Return the [X, Y] coordinate for the center point of the cell that contains the specified text.  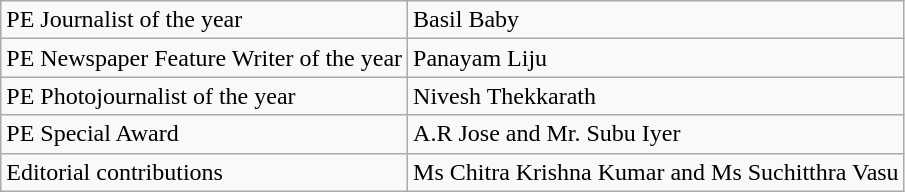
A.R Jose and Mr. Subu Iyer [656, 134]
PE Journalist of the year [204, 20]
PE Newspaper Feature Writer of the year [204, 58]
PE Special Award [204, 134]
Ms Chitra Krishna Kumar and Ms Suchitthra Vasu [656, 172]
PE Photojournalist of the year [204, 96]
Nivesh Thekkarath [656, 96]
Basil Baby [656, 20]
Editorial contributions [204, 172]
Panayam Liju [656, 58]
